Locate the cell with the specified text and output its (x, y) center coordinate. 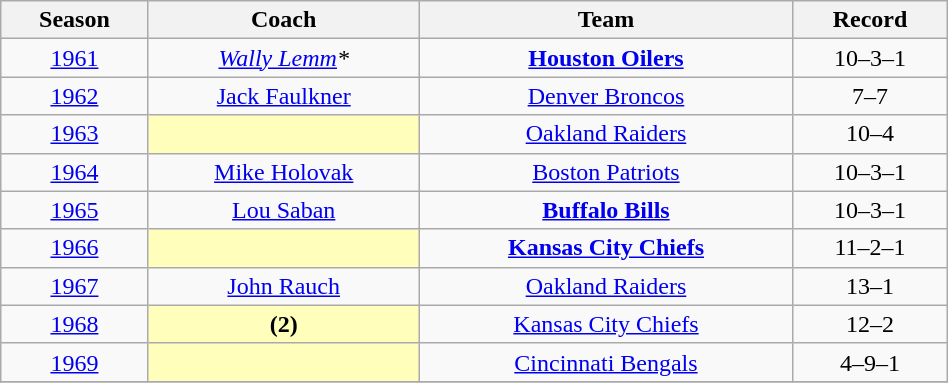
Denver Broncos (606, 96)
11–2–1 (870, 248)
Wally Lemm* (284, 58)
1965 (74, 210)
1962 (74, 96)
Coach (284, 20)
12–2 (870, 324)
Buffalo Bills (606, 210)
Mike Holovak (284, 172)
Team (606, 20)
1969 (74, 362)
1967 (74, 286)
10–4 (870, 134)
13–1 (870, 286)
Jack Faulkner (284, 96)
1966 (74, 248)
Season (74, 20)
John Rauch (284, 286)
Lou Saban (284, 210)
1961 (74, 58)
Houston Oilers (606, 58)
1963 (74, 134)
Boston Patriots (606, 172)
7–7 (870, 96)
Record (870, 20)
1964 (74, 172)
(2) (284, 324)
4–9–1 (870, 362)
1968 (74, 324)
Cincinnati Bengals (606, 362)
